Return [x, y] of the center of cell containing provided text 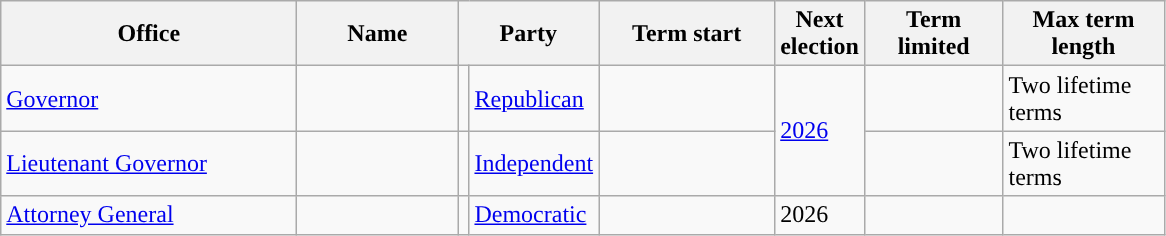
Max term length [1084, 34]
Party [528, 34]
Next election [820, 34]
Republican [534, 98]
Office [149, 34]
Term limited [934, 34]
Attorney General [149, 215]
Democratic [534, 215]
Term start [687, 34]
Governor [149, 98]
Independent [534, 164]
Name [378, 34]
Lieutenant Governor [149, 164]
